Detect which cell encompasses the target text, then output its (x, y) center coordinate. 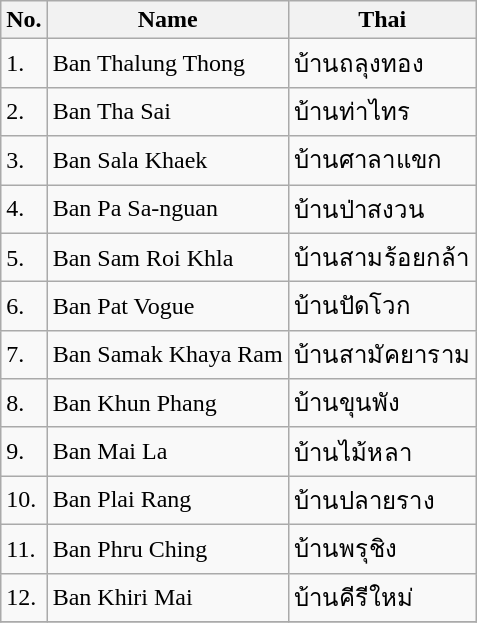
บ้านศาลาแขก (382, 160)
บ้านพรุชิง (382, 548)
No. (24, 20)
บ้านปลายราง (382, 500)
Ban Tha Sai (168, 112)
Thai (382, 20)
บ้านท่าไทร (382, 112)
บ้านป่าสงวน (382, 208)
บ้านถลุงทอง (382, 64)
บ้านปัดโวก (382, 306)
Ban Pa Sa-nguan (168, 208)
6. (24, 306)
บ้านคีรีใหม่ (382, 598)
11. (24, 548)
Ban Khun Phang (168, 404)
Ban Pat Vogue (168, 306)
Name (168, 20)
Ban Khiri Mai (168, 598)
Ban Sala Khaek (168, 160)
Ban Sam Roi Khla (168, 258)
บ้านไม้หลา (382, 452)
9. (24, 452)
3. (24, 160)
บ้านขุนพัง (382, 404)
Ban Samak Khaya Ram (168, 354)
1. (24, 64)
10. (24, 500)
2. (24, 112)
Ban Thalung Thong (168, 64)
5. (24, 258)
12. (24, 598)
4. (24, 208)
8. (24, 404)
Ban Phru Ching (168, 548)
Ban Plai Rang (168, 500)
บ้านสามร้อยกล้า (382, 258)
7. (24, 354)
Ban Mai La (168, 452)
บ้านสามัคยาราม (382, 354)
